Locate the cell with the specified text and output its [x, y] center coordinate. 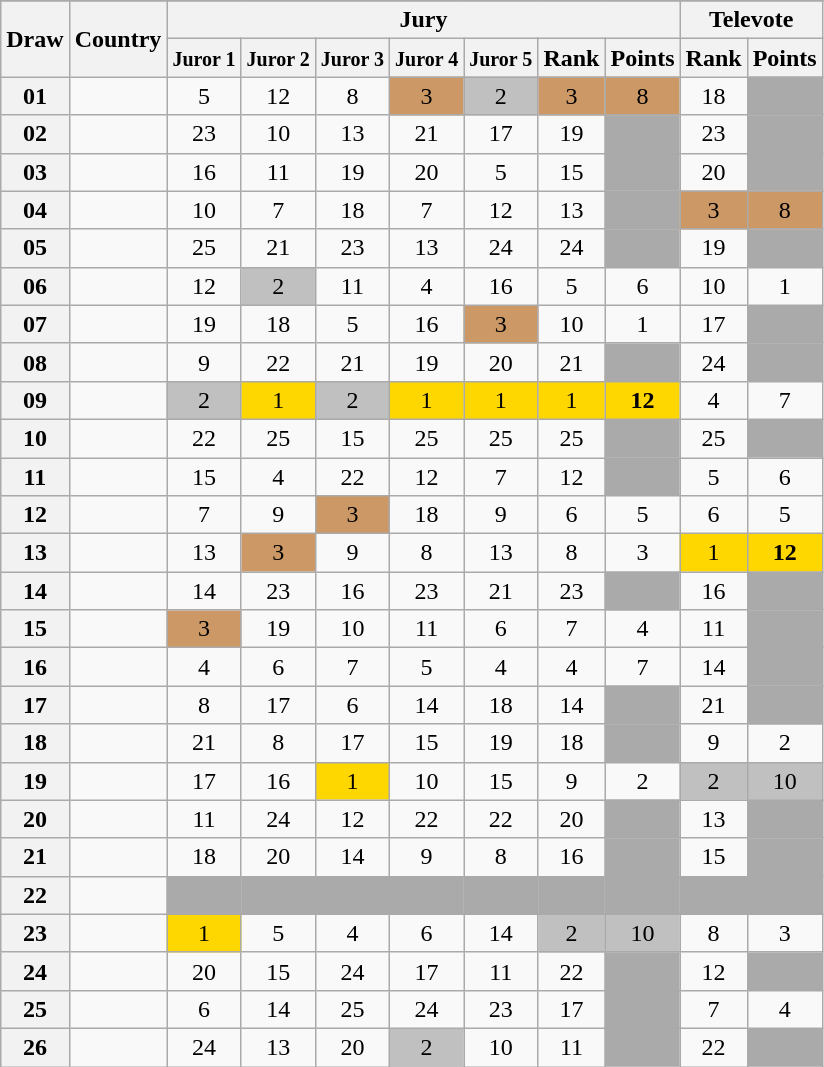
Juror 5 [501, 58]
08 [35, 362]
09 [35, 400]
01 [35, 96]
04 [35, 210]
26 [35, 1047]
Juror 1 [204, 58]
07 [35, 324]
02 [35, 134]
Country [118, 39]
Televote [751, 20]
Draw [35, 39]
Juror 4 [426, 58]
Juror 3 [352, 58]
03 [35, 172]
06 [35, 286]
Juror 2 [278, 58]
05 [35, 248]
Jury [424, 20]
